Output the (x, y) coordinate of the center of the cell containing the given text.  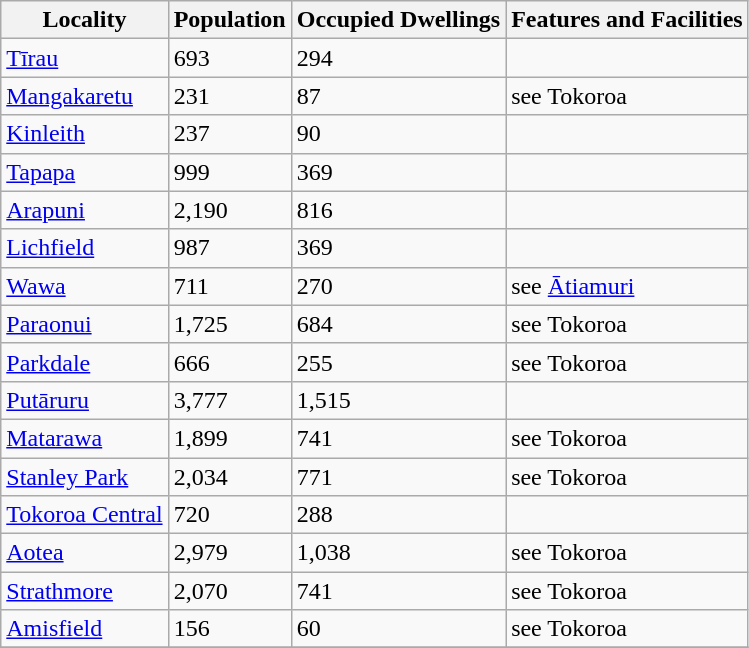
1,038 (398, 553)
270 (398, 286)
816 (398, 210)
711 (230, 286)
2,190 (230, 210)
Tapapa (84, 172)
see Ātiamuri (628, 286)
684 (398, 324)
Arapuni (84, 210)
156 (230, 629)
Putāruru (84, 400)
Matarawa (84, 438)
Lichfield (84, 248)
Paraonui (84, 324)
60 (398, 629)
720 (230, 515)
666 (230, 362)
288 (398, 515)
1,725 (230, 324)
Tīrau (84, 58)
294 (398, 58)
2,070 (230, 591)
Tokoroa Central (84, 515)
Features and Facilities (628, 20)
Aotea (84, 553)
Stanley Park (84, 477)
255 (398, 362)
2,979 (230, 553)
231 (230, 96)
Mangakaretu (84, 96)
771 (398, 477)
987 (230, 248)
Occupied Dwellings (398, 20)
3,777 (230, 400)
693 (230, 58)
Wawa (84, 286)
2,034 (230, 477)
Kinleith (84, 134)
999 (230, 172)
1,515 (398, 400)
90 (398, 134)
87 (398, 96)
Population (230, 20)
1,899 (230, 438)
Locality (84, 20)
237 (230, 134)
Parkdale (84, 362)
Amisfield (84, 629)
Strathmore (84, 591)
